For the text-containing cell, return its midpoint in [X, Y] coordinate format. 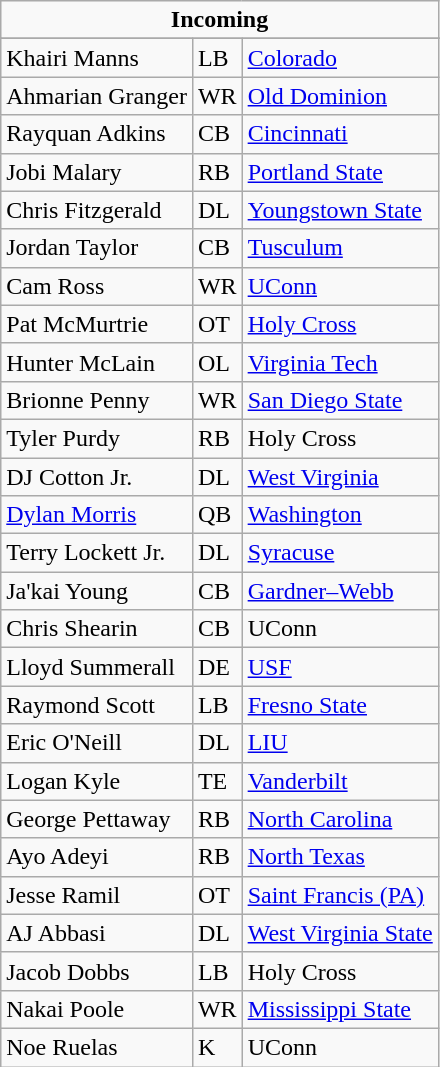
Syracuse [340, 553]
QB [217, 515]
Portland State [340, 172]
Brionne Penny [97, 400]
Mississippi State [340, 1009]
Gardner–Webb [340, 591]
Jordan Taylor [97, 248]
Fresno State [340, 705]
Tusculum [340, 248]
Washington [340, 515]
DJ Cotton Jr. [97, 477]
Vanderbilt [340, 781]
USF [340, 667]
AJ Abbasi [97, 933]
Noe Ruelas [97, 1047]
Chris Fitzgerald [97, 210]
Jesse Ramil [97, 895]
Cincinnati [340, 134]
Youngstown State [340, 210]
Saint Francis (PA) [340, 895]
West Virginia State [340, 933]
LIU [340, 743]
Pat McMurtrie [97, 324]
Old Dominion [340, 96]
San Diego State [340, 400]
Jacob Dobbs [97, 971]
Incoming [220, 20]
West Virginia [340, 477]
Virginia Tech [340, 362]
Colorado [340, 58]
North Carolina [340, 819]
Ja'kai Young [97, 591]
Terry Lockett Jr. [97, 553]
Nakai Poole [97, 1009]
Ahmarian Granger [97, 96]
George Pettaway [97, 819]
OL [217, 362]
Rayquan Adkins [97, 134]
TE [217, 781]
DE [217, 667]
Raymond Scott [97, 705]
Logan Kyle [97, 781]
Hunter McLain [97, 362]
K [217, 1047]
Tyler Purdy [97, 438]
Dylan Morris [97, 515]
Lloyd Summerall [97, 667]
Ayo Adeyi [97, 857]
Cam Ross [97, 286]
Khairi Manns [97, 58]
Eric O'Neill [97, 743]
North Texas [340, 857]
Chris Shearin [97, 629]
Jobi Malary [97, 172]
